Extract the [X, Y] coordinate from the center of the cell holding the provided text.  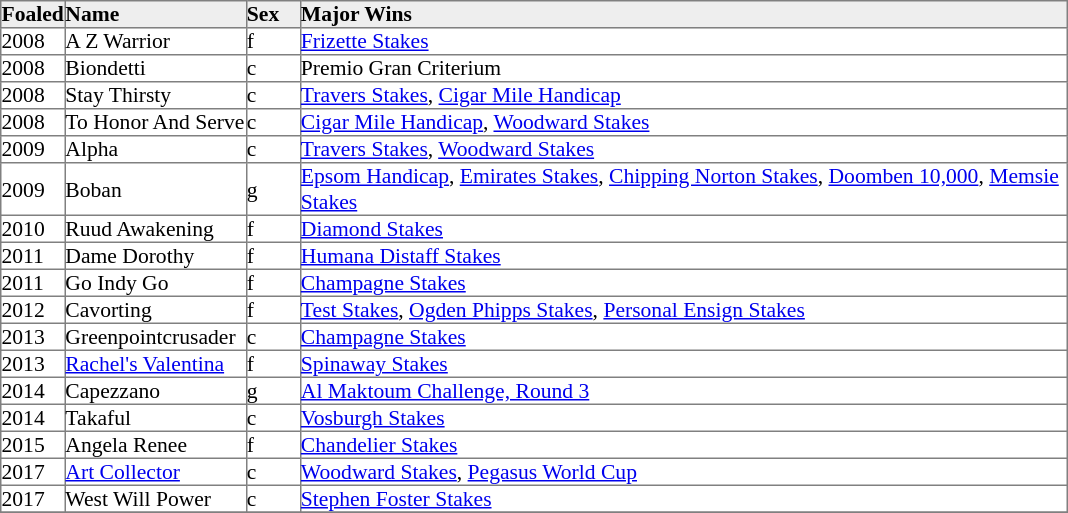
2012 [33, 310]
Ruud Awakening [156, 228]
West Will Power [156, 498]
Diamond Stakes [683, 228]
Travers Stakes, Woodward Stakes [683, 150]
To Honor And Serve [156, 122]
2010 [33, 228]
Greenpointcrusader [156, 336]
Test Stakes, Ogden Phipps Stakes, Personal Ensign Stakes [683, 310]
Art Collector [156, 472]
Sex [273, 14]
Cavorting [156, 310]
Name [156, 14]
Dame Dorothy [156, 256]
Major Wins [683, 14]
Frizette Stakes [683, 42]
Premio Gran Criterium [683, 68]
Cigar Mile Handicap, Woodward Stakes [683, 122]
2015 [33, 444]
Go Indy Go [156, 282]
Al Maktoum Challenge, Round 3 [683, 390]
Humana Distaff Stakes [683, 256]
Takaful [156, 418]
Travers Stakes, Cigar Mile Handicap [683, 96]
Alpha [156, 150]
A Z Warrior [156, 42]
Woodward Stakes, Pegasus World Cup [683, 472]
Rachel's Valentina [156, 364]
Stephen Foster Stakes [683, 498]
Stay Thirsty [156, 96]
Spinaway Stakes [683, 364]
Foaled [33, 14]
Vosburgh Stakes [683, 418]
Capezzano [156, 390]
Chandelier Stakes [683, 444]
Angela Renee [156, 444]
Epsom Handicap, Emirates Stakes, Chipping Norton Stakes, Doomben 10,000, Memsie Stakes [683, 189]
Biondetti [156, 68]
Boban [156, 189]
